Return the (X, Y) coordinate for the center point of the cell that contains the specified text.  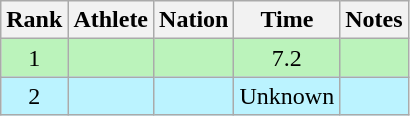
Athlete (111, 20)
7.2 (287, 58)
Time (287, 20)
Unknown (287, 96)
Nation (194, 20)
Rank (34, 20)
Notes (374, 20)
1 (34, 58)
2 (34, 96)
